Capture the cell that displays the provided text and extract its [x, y] central coordinate. 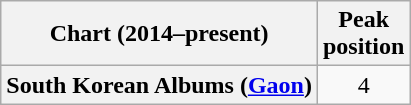
4 [363, 85]
Chart (2014–present) [160, 34]
South Korean Albums (Gaon) [160, 85]
Peakposition [363, 34]
